Pinpoint the cell where the given text exists, returning its [x, y] midpoint coordinate. 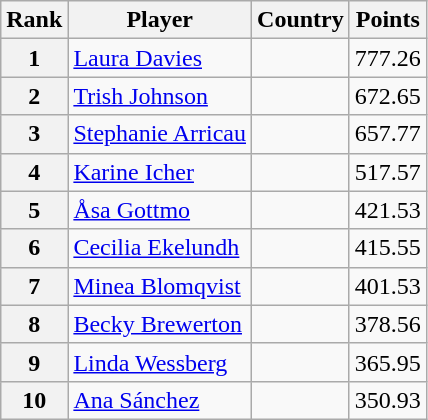
Points [388, 20]
4 [34, 172]
517.57 [388, 172]
Ana Sánchez [160, 400]
421.53 [388, 210]
Linda Wessberg [160, 362]
7 [34, 286]
Stephanie Arricau [160, 134]
Rank [34, 20]
Karine Icher [160, 172]
Country [301, 20]
Cecilia Ekelundh [160, 248]
Trish Johnson [160, 96]
378.56 [388, 324]
Becky Brewerton [160, 324]
777.26 [388, 58]
365.95 [388, 362]
Åsa Gottmo [160, 210]
401.53 [388, 286]
Minea Blomqvist [160, 286]
8 [34, 324]
3 [34, 134]
1 [34, 58]
415.55 [388, 248]
Laura Davies [160, 58]
9 [34, 362]
10 [34, 400]
350.93 [388, 400]
5 [34, 210]
6 [34, 248]
657.77 [388, 134]
2 [34, 96]
Player [160, 20]
672.65 [388, 96]
